Return the [x, y] coordinate for the center point of the cell that contains the specified text.  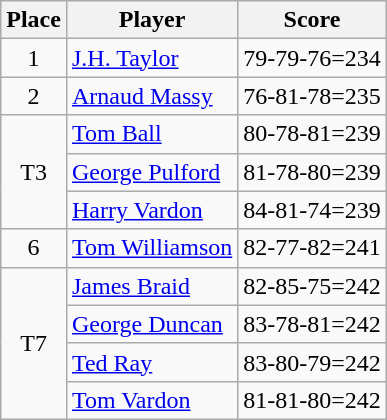
76-81-78=235 [312, 96]
Player [152, 20]
81-78-80=239 [312, 172]
George Pulford [152, 172]
81-81-80=242 [312, 400]
2 [34, 96]
Arnaud Massy [152, 96]
Ted Ray [152, 362]
James Braid [152, 286]
Place [34, 20]
Tom Williamson [152, 248]
79-79-76=234 [312, 58]
Tom Vardon [152, 400]
Harry Vardon [152, 210]
84-81-74=239 [312, 210]
82-85-75=242 [312, 286]
6 [34, 248]
T3 [34, 172]
Tom Ball [152, 134]
82-77-82=241 [312, 248]
Score [312, 20]
80-78-81=239 [312, 134]
George Duncan [152, 324]
T7 [34, 343]
83-80-79=242 [312, 362]
83-78-81=242 [312, 324]
J.H. Taylor [152, 58]
1 [34, 58]
